Provide the [x, y] coordinate of the cell's center where the given text is located.  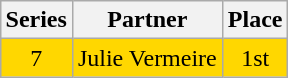
Series [36, 20]
Place [255, 20]
1st [255, 58]
Partner [147, 20]
7 [36, 58]
Julie Vermeire [147, 58]
